Output the (x, y) coordinate of the center of the cell containing the given text.  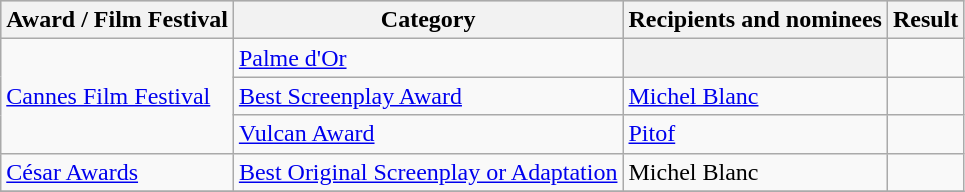
Best Original Screenplay or Adaptation (428, 172)
Recipients and nominees (755, 20)
César Awards (118, 172)
Result (925, 20)
Award / Film Festival (118, 20)
Best Screenplay Award (428, 96)
Pitof (755, 134)
Palme d'Or (428, 58)
Cannes Film Festival (118, 96)
Category (428, 20)
Vulcan Award (428, 134)
